For the text-containing cell, return its midpoint in (x, y) coordinate format. 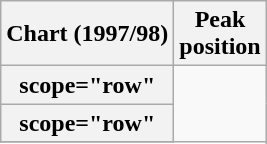
Chart (1997/98) (88, 34)
Peakposition (220, 34)
